Search for the cell housing the specified text and yield its (X, Y) center coordinate. 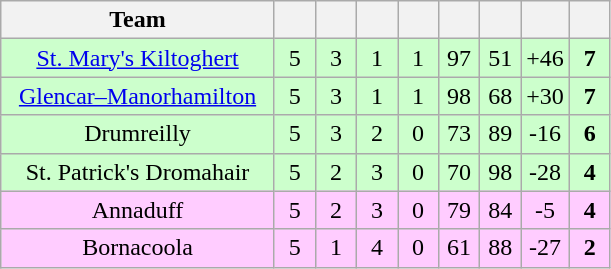
61 (460, 248)
-5 (546, 210)
6 (590, 134)
Annaduff (138, 210)
St. Patrick's Dromahair (138, 172)
Bornacoola (138, 248)
-28 (546, 172)
89 (500, 134)
68 (500, 96)
+30 (546, 96)
84 (500, 210)
73 (460, 134)
-27 (546, 248)
97 (460, 58)
51 (500, 58)
88 (500, 248)
79 (460, 210)
St. Mary's Kiltoghert (138, 58)
Team (138, 20)
Glencar–Manorhamilton (138, 96)
-16 (546, 134)
Drumreilly (138, 134)
70 (460, 172)
+46 (546, 58)
